Detect which cell encompasses the target text, then output its (X, Y) center coordinate. 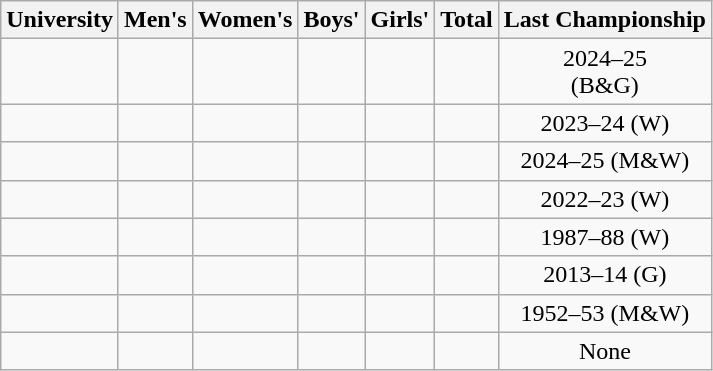
University (60, 20)
2013–14 (G) (604, 275)
1987–88 (W) (604, 237)
Girls' (400, 20)
Women's (245, 20)
Boys' (332, 20)
2024–25(B&G) (604, 72)
2024–25 (M&W) (604, 161)
2022–23 (W) (604, 199)
2023–24 (W) (604, 123)
Total (467, 20)
Men's (155, 20)
None (604, 351)
Last Championship (604, 20)
1952–53 (M&W) (604, 313)
